From the cell containing the given text, extract its center point as [x, y] coordinate. 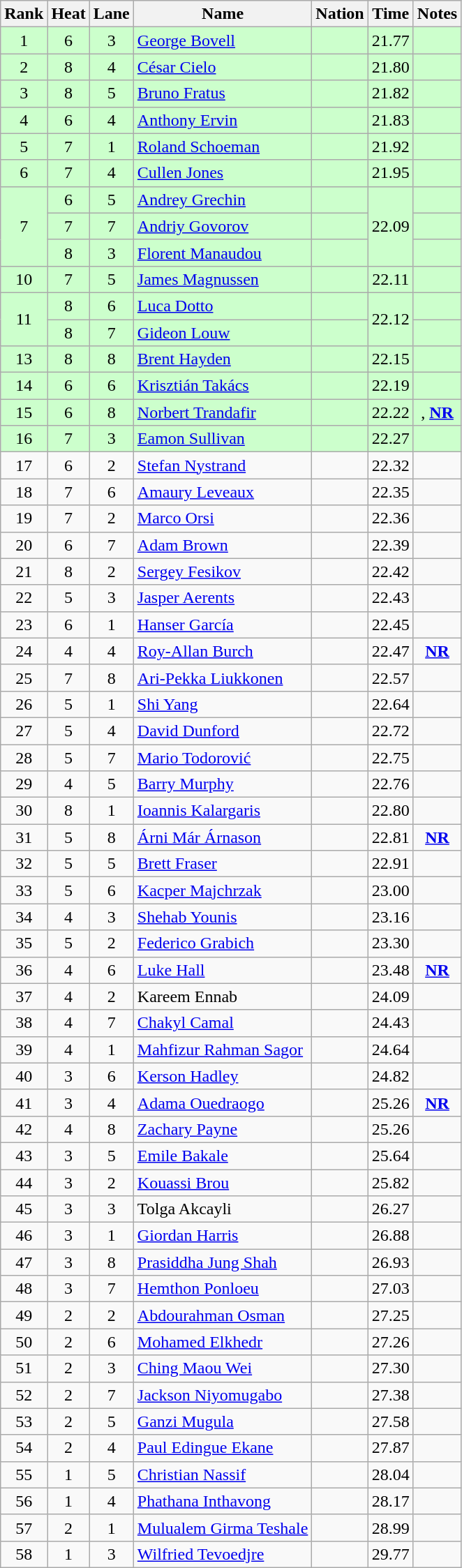
27 [24, 731]
57 [24, 1528]
32 [24, 864]
24 [24, 651]
Mahfizur Rahman Sagor [223, 1050]
50 [24, 1342]
Abdourahman Osman [223, 1315]
36 [24, 970]
28 [24, 757]
Eamon Sullivan [223, 439]
Anthony Ervin [223, 120]
21.95 [391, 173]
33 [24, 890]
23 [24, 625]
58 [24, 1554]
Tolga Akcayli [223, 1209]
Mario Todorović [223, 757]
, NR [437, 412]
14 [24, 386]
Kerson Hadley [223, 1076]
17 [24, 465]
27.87 [391, 1448]
Mohamed Elkhedr [223, 1342]
Brett Fraser [223, 864]
22.80 [391, 811]
Jackson Niyomugabo [223, 1395]
Paul Edingue Ekane [223, 1448]
22.91 [391, 864]
27.38 [391, 1395]
22.15 [391, 359]
27.03 [391, 1289]
37 [24, 996]
Christian Nassif [223, 1474]
21.92 [391, 147]
26.27 [391, 1209]
Rank [24, 14]
25 [24, 678]
22.75 [391, 757]
Marco Orsi [223, 518]
Jasper Aerents [223, 598]
Árni Már Árnason [223, 837]
21.80 [391, 67]
Ioannis Kalargaris [223, 811]
James Magnussen [223, 279]
29 [24, 784]
24.82 [391, 1076]
19 [24, 518]
24.09 [391, 996]
Name [223, 14]
38 [24, 1023]
25.64 [391, 1156]
26.93 [391, 1262]
David Dunford [223, 731]
45 [24, 1209]
22.45 [391, 625]
Heat [68, 14]
10 [24, 279]
16 [24, 439]
Brent Hayden [223, 359]
28.17 [391, 1501]
21.82 [391, 94]
Barry Murphy [223, 784]
Zachary Payne [223, 1129]
Cullen Jones [223, 173]
31 [24, 837]
22.39 [391, 545]
Andriy Govorov [223, 226]
Krisztián Takács [223, 386]
28.04 [391, 1474]
11 [24, 319]
Time [391, 14]
22.72 [391, 731]
22.22 [391, 412]
Luke Hall [223, 970]
23.30 [391, 943]
George Bovell [223, 40]
Bruno Fratus [223, 94]
23.16 [391, 917]
25.82 [391, 1183]
54 [24, 1448]
Roland Schoeman [223, 147]
22 [24, 598]
22.12 [391, 319]
22.76 [391, 784]
22.09 [391, 226]
18 [24, 492]
24.43 [391, 1023]
22.43 [391, 598]
26 [24, 704]
47 [24, 1262]
22.36 [391, 518]
27.58 [391, 1421]
Wilfried Tevoedjre [223, 1554]
Adama Ouedraogo [223, 1103]
44 [24, 1183]
23.48 [391, 970]
42 [24, 1129]
34 [24, 917]
22.57 [391, 678]
26.88 [391, 1236]
Gideon Louw [223, 333]
41 [24, 1103]
22.64 [391, 704]
15 [24, 412]
39 [24, 1050]
21.77 [391, 40]
27.30 [391, 1368]
Florent Manaudou [223, 253]
40 [24, 1076]
Ari-Pekka Liukkonen [223, 678]
Shi Yang [223, 704]
22.11 [391, 279]
29.77 [391, 1554]
Emile Bakale [223, 1156]
Chakyl Camal [223, 1023]
Phathana Inthavong [223, 1501]
Norbert Trandafir [223, 412]
28.99 [391, 1528]
Prasiddha Jung Shah [223, 1262]
Stefan Nystrand [223, 465]
27.25 [391, 1315]
52 [24, 1395]
53 [24, 1421]
22.81 [391, 837]
22.35 [391, 492]
Kareem Ennab [223, 996]
Hanser García [223, 625]
Federico Grabich [223, 943]
24.64 [391, 1050]
Adam Brown [223, 545]
22.42 [391, 572]
21.83 [391, 120]
Nation [340, 14]
22.19 [391, 386]
22.27 [391, 439]
César Cielo [223, 67]
Ganzi Mugula [223, 1421]
Luca Dotto [223, 306]
49 [24, 1315]
46 [24, 1236]
30 [24, 811]
22.32 [391, 465]
22.47 [391, 651]
Notes [437, 14]
Mulualem Girma Teshale [223, 1528]
20 [24, 545]
Hemthon Ponloeu [223, 1289]
Kouassi Brou [223, 1183]
Kacper Majchrzak [223, 890]
21 [24, 572]
48 [24, 1289]
27.26 [391, 1342]
Giordan Harris [223, 1236]
51 [24, 1368]
43 [24, 1156]
Shehab Younis [223, 917]
Amaury Leveaux [223, 492]
56 [24, 1501]
Lane [112, 14]
Sergey Fesikov [223, 572]
Ching Maou Wei [223, 1368]
Roy-Allan Burch [223, 651]
13 [24, 359]
55 [24, 1474]
23.00 [391, 890]
Andrey Grechin [223, 200]
35 [24, 943]
